For the text-containing cell, return its midpoint in [x, y] coordinate format. 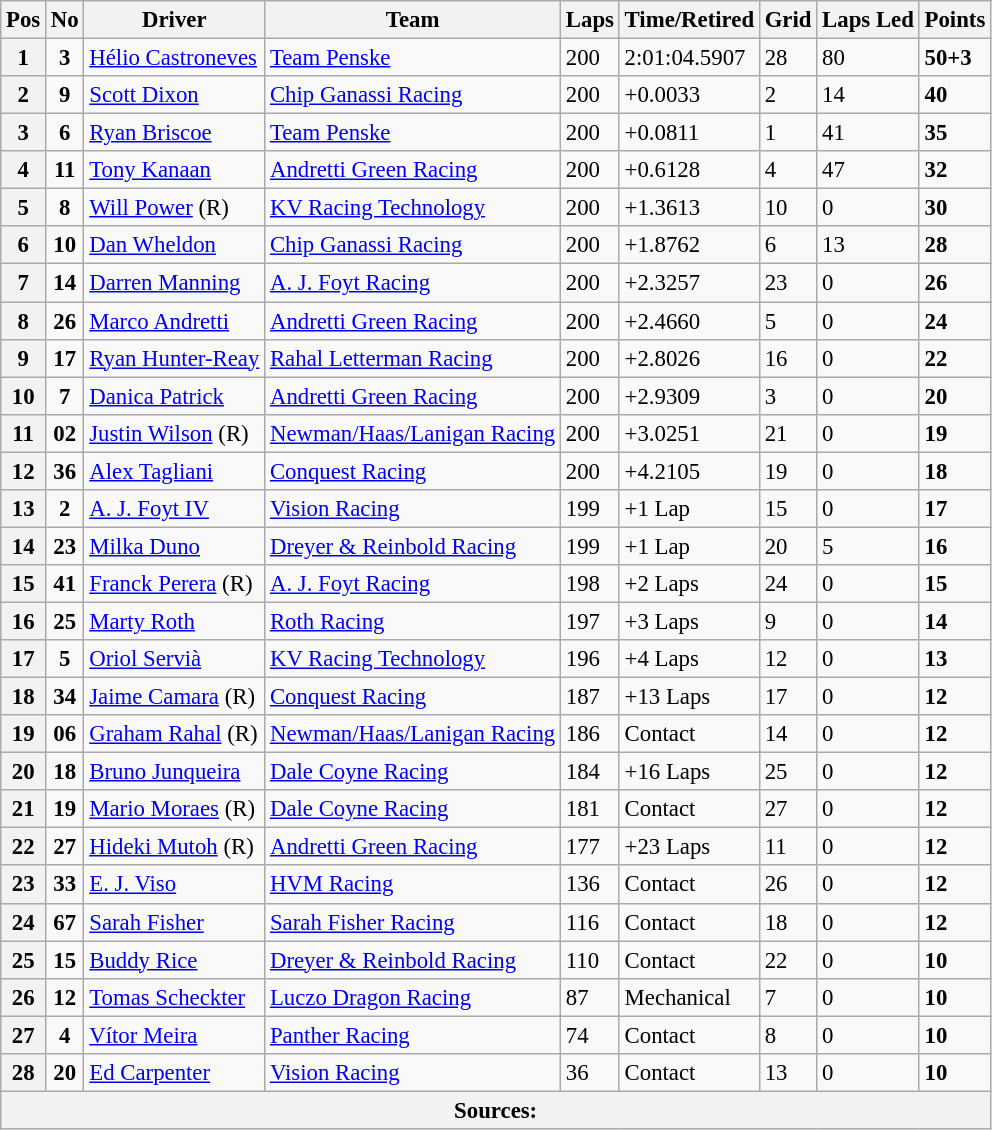
Milka Duno [174, 546]
Pos [24, 20]
E. J. Viso [174, 885]
Roth Racing [413, 621]
Dan Wheldon [174, 245]
+2.8026 [689, 358]
Oriol Servià [174, 659]
116 [590, 922]
110 [590, 960]
Darren Manning [174, 283]
Bruno Junqueira [174, 772]
+0.0033 [689, 95]
A. J. Foyt IV [174, 509]
Panther Racing [413, 1035]
2:01:04.5907 [689, 58]
+4 Laps [689, 659]
Mechanical [689, 997]
Graham Rahal (R) [174, 734]
Laps [590, 20]
184 [590, 772]
186 [590, 734]
Sarah Fisher Racing [413, 922]
Marty Roth [174, 621]
Sarah Fisher [174, 922]
Jaime Camara (R) [174, 697]
Grid [788, 20]
+2 Laps [689, 584]
Driver [174, 20]
+3 Laps [689, 621]
Mario Moraes (R) [174, 809]
Ed Carpenter [174, 1073]
30 [954, 208]
Alex Tagliani [174, 471]
177 [590, 847]
Will Power (R) [174, 208]
187 [590, 697]
40 [954, 95]
33 [65, 885]
+23 Laps [689, 847]
Luczo Dragon Racing [413, 997]
+2.4660 [689, 321]
+0.0811 [689, 133]
Sources: [496, 1110]
181 [590, 809]
50+3 [954, 58]
Tony Kanaan [174, 170]
35 [954, 133]
+3.0251 [689, 433]
Ryan Briscoe [174, 133]
Rahal Letterman Racing [413, 358]
Time/Retired [689, 20]
Franck Perera (R) [174, 584]
+0.6128 [689, 170]
06 [65, 734]
Laps Led [868, 20]
+2.3257 [689, 283]
Points [954, 20]
+16 Laps [689, 772]
74 [590, 1035]
Ryan Hunter-Reay [174, 358]
47 [868, 170]
+2.9309 [689, 396]
Hélio Castroneves [174, 58]
136 [590, 885]
197 [590, 621]
67 [65, 922]
87 [590, 997]
198 [590, 584]
80 [868, 58]
Scott Dixon [174, 95]
Justin Wilson (R) [174, 433]
02 [65, 433]
+1.3613 [689, 208]
32 [954, 170]
Tomas Scheckter [174, 997]
HVM Racing [413, 885]
Marco Andretti [174, 321]
Vítor Meira [174, 1035]
+1.8762 [689, 245]
Buddy Rice [174, 960]
196 [590, 659]
Hideki Mutoh (R) [174, 847]
+13 Laps [689, 697]
+4.2105 [689, 471]
34 [65, 697]
No [65, 20]
Danica Patrick [174, 396]
Team [413, 20]
